For the text-containing cell, return its midpoint in [x, y] coordinate format. 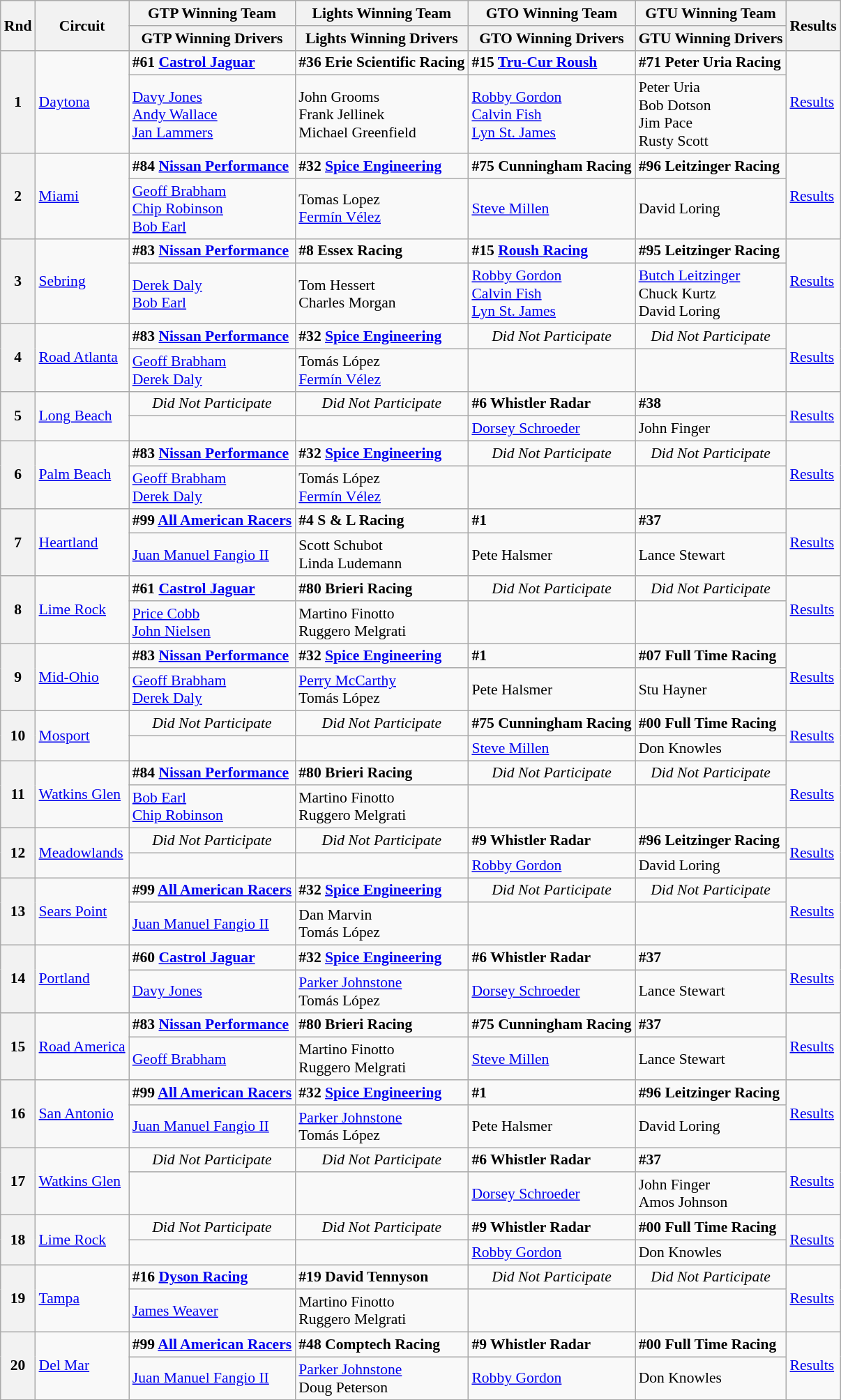
13 [18, 912]
1 [18, 102]
#48 Comptech Racing [381, 1345]
Palm Beach [82, 475]
John Finger Amos Johnson [711, 1194]
Road Atlanta [82, 358]
#15 Tru-Cur Roush [551, 63]
5 [18, 416]
#4 S & L Racing [381, 521]
GTP Winning Drivers [212, 38]
8 [18, 609]
Rnd [18, 25]
Miami [82, 196]
2 [18, 196]
17 [18, 1181]
Tomas Lopez Fermín Vélez [381, 209]
Del Mar [82, 1367]
GTU Winning Drivers [711, 38]
9 [18, 678]
15 [18, 1046]
Tom Hessert Charles Morgan [381, 294]
Road America [82, 1046]
Lights Winning Team [381, 13]
Bob Earl Chip Robinson [212, 807]
Geoff Brabham Chip Robinson Bob Earl [212, 209]
Derek Daly Bob Earl [212, 294]
#71 Peter Uria Racing [711, 63]
Portland [82, 979]
#07 Full Time Racing [711, 656]
Lights Winning Drivers [381, 38]
Meadowlands [82, 853]
Davy Jones [212, 991]
7 [18, 542]
James Weaver [212, 1311]
14 [18, 979]
Davy Jones Andy Wallace Jan Lammers [212, 114]
San Antonio [82, 1114]
Mid-Ohio [82, 678]
#15 Roush Racing [551, 251]
#8 Essex Racing [381, 251]
18 [18, 1240]
#36 Erie Scientific Racing [381, 63]
16 [18, 1114]
Circuit [82, 25]
Scott Schubot Linda Ludemann [381, 555]
Sebring [82, 281]
12 [18, 853]
#38 [711, 404]
Butch Leitzinger Chuck Kurtz David Loring [711, 294]
John Finger [711, 429]
Long Beach [82, 416]
Perry McCarthy Tomás López [381, 690]
GTO Winning Team [551, 13]
GTO Winning Drivers [551, 38]
Dan Marvin Tomás López [381, 925]
Sears Point [82, 912]
Parker Johnstone Doug Peterson [381, 1378]
Peter Uria Bob Dotson Jim Pace Rusty Scott [711, 114]
19 [18, 1298]
#16 Dyson Racing [212, 1277]
6 [18, 475]
3 [18, 281]
4 [18, 358]
Tampa [82, 1298]
Stu Hayner [711, 690]
20 [18, 1367]
11 [18, 795]
Daytona [82, 102]
Geoff Brabham [212, 1058]
#60 Castrol Jaguar [212, 958]
Mosport [82, 736]
GTP Winning Team [212, 13]
10 [18, 736]
#95 Leitzinger Racing [711, 251]
#19 David Tennyson [381, 1277]
Heartland [82, 542]
John Grooms Frank Jellinek Michael Greenfield [381, 114]
GTU Winning Team [711, 13]
Price Cobb John Nielsen [212, 622]
